Locate the cell with the specified text and output its [X, Y] center coordinate. 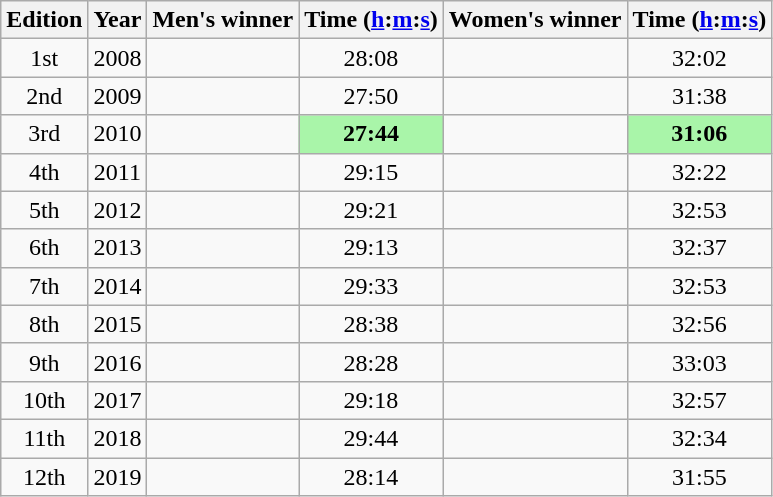
29:15 [372, 172]
31:06 [700, 134]
27:50 [372, 96]
2014 [118, 286]
29:44 [372, 438]
32:56 [700, 324]
Men's winner [223, 20]
8th [44, 324]
32:37 [700, 248]
2019 [118, 477]
2012 [118, 210]
28:28 [372, 362]
Year [118, 20]
32:02 [700, 58]
12th [44, 477]
11th [44, 438]
33:03 [700, 362]
29:18 [372, 400]
27:44 [372, 134]
1st [44, 58]
32:34 [700, 438]
29:33 [372, 286]
Women's winner [535, 20]
3rd [44, 134]
9th [44, 362]
2nd [44, 96]
2009 [118, 96]
10th [44, 400]
2017 [118, 400]
28:14 [372, 477]
7th [44, 286]
6th [44, 248]
32:22 [700, 172]
29:13 [372, 248]
32:57 [700, 400]
29:21 [372, 210]
4th [44, 172]
2018 [118, 438]
2015 [118, 324]
2016 [118, 362]
2010 [118, 134]
28:38 [372, 324]
2011 [118, 172]
2013 [118, 248]
Edition [44, 20]
5th [44, 210]
31:55 [700, 477]
2008 [118, 58]
31:38 [700, 96]
28:08 [372, 58]
